Scan for the cell matching the given text and deliver its [X, Y] coordinate at center. 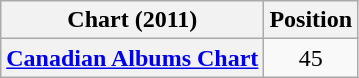
45 [311, 58]
Chart (2011) [132, 20]
Position [311, 20]
Canadian Albums Chart [132, 58]
